Extract the (x, y) coordinate from the center of the cell holding the provided text.  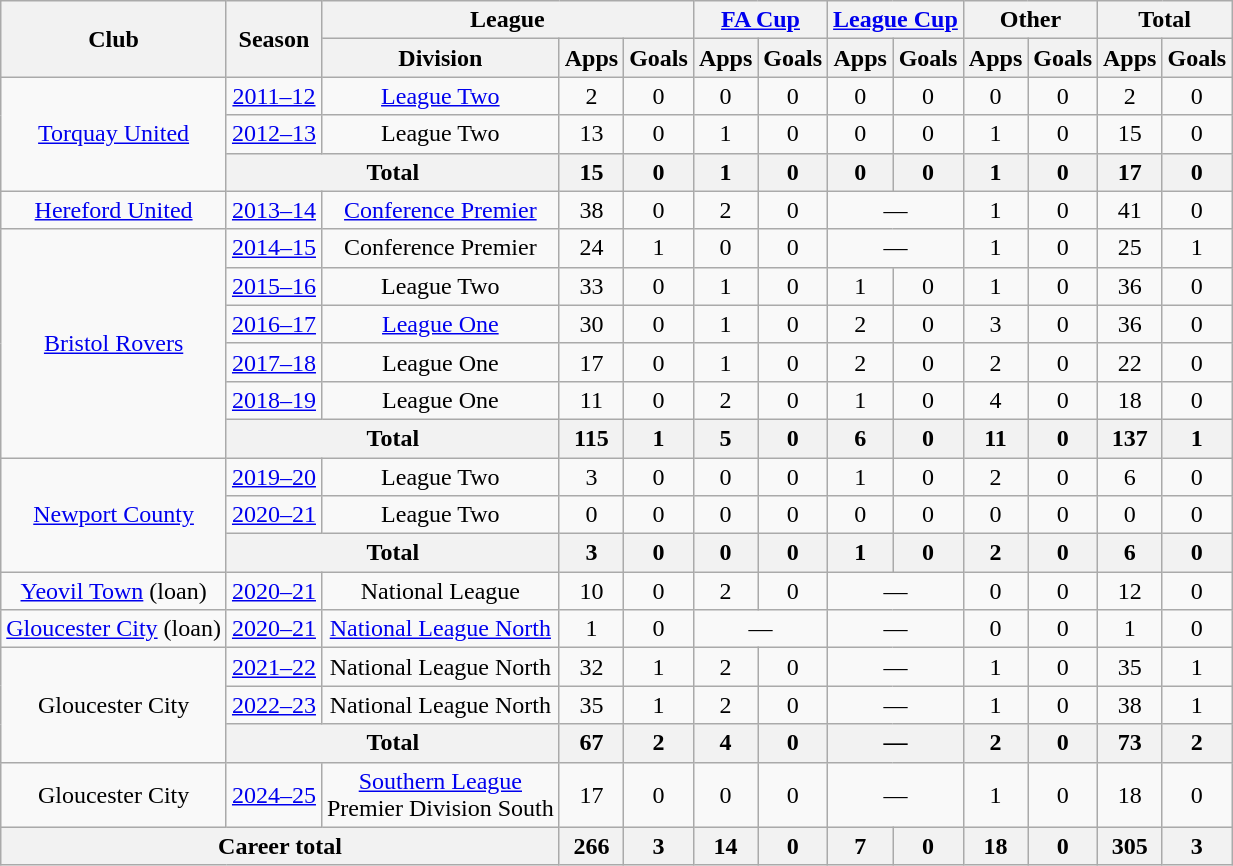
Bristol Rovers (114, 343)
League (507, 20)
FA Cup (760, 20)
Torquay United (114, 134)
41 (1130, 210)
2024–25 (274, 794)
137 (1130, 438)
73 (1130, 743)
2019–20 (274, 477)
Newport County (114, 515)
30 (591, 324)
22 (1130, 362)
National League (440, 591)
League Cup (896, 20)
2012–13 (274, 134)
2021–22 (274, 667)
13 (591, 134)
2015–16 (274, 286)
2017–18 (274, 362)
67 (591, 743)
2013–14 (274, 210)
Club (114, 39)
Southern LeaguePremier Division South (440, 794)
2011–12 (274, 96)
2014–15 (274, 248)
Yeovil Town (loan) (114, 591)
7 (860, 846)
Division (440, 58)
25 (1130, 248)
2022–23 (274, 705)
33 (591, 286)
12 (1130, 591)
Gloucester City (loan) (114, 629)
32 (591, 667)
5 (725, 438)
266 (591, 846)
24 (591, 248)
Career total (280, 846)
14 (725, 846)
2018–19 (274, 400)
115 (591, 438)
Other (1030, 20)
2016–17 (274, 324)
10 (591, 591)
Hereford United (114, 210)
Season (274, 39)
305 (1130, 846)
